Determine the (X, Y) coordinate at the center of the cell enclosing the given text.  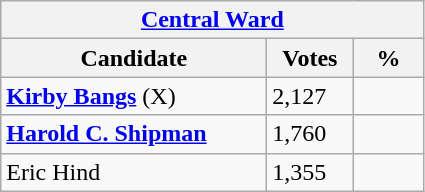
Central Ward (212, 20)
1,760 (310, 134)
Eric Hind (134, 172)
% (388, 58)
Harold C. Shipman (134, 134)
2,127 (310, 96)
Kirby Bangs (X) (134, 96)
Votes (310, 58)
1,355 (310, 172)
Candidate (134, 58)
